Find where the given text appears and provide that cell's center as (x, y) coordinate. 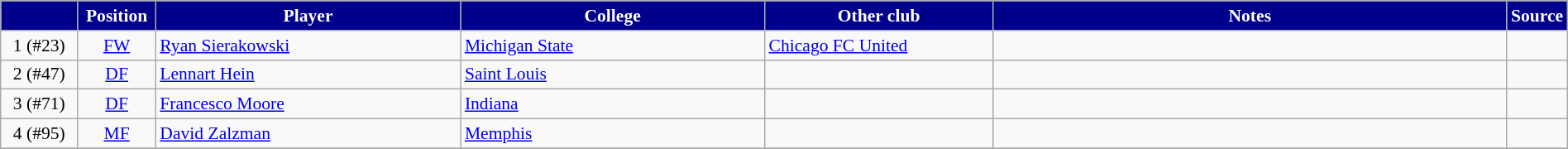
1 (#23) (40, 46)
4 (#95) (40, 134)
Saint Louis (613, 74)
Lennart Hein (308, 74)
FW (117, 46)
Indiana (613, 104)
Source (1537, 16)
MF (117, 134)
2 (#47) (40, 74)
Other club (878, 16)
David Zalzman (308, 134)
College (613, 16)
Ryan Sierakowski (308, 46)
Memphis (613, 134)
Notes (1250, 16)
Francesco Moore (308, 104)
3 (#71) (40, 104)
Position (117, 16)
Player (308, 16)
Chicago FC United (878, 46)
Michigan State (613, 46)
